Find where the given text appears and provide that cell's center as (x, y) coordinate. 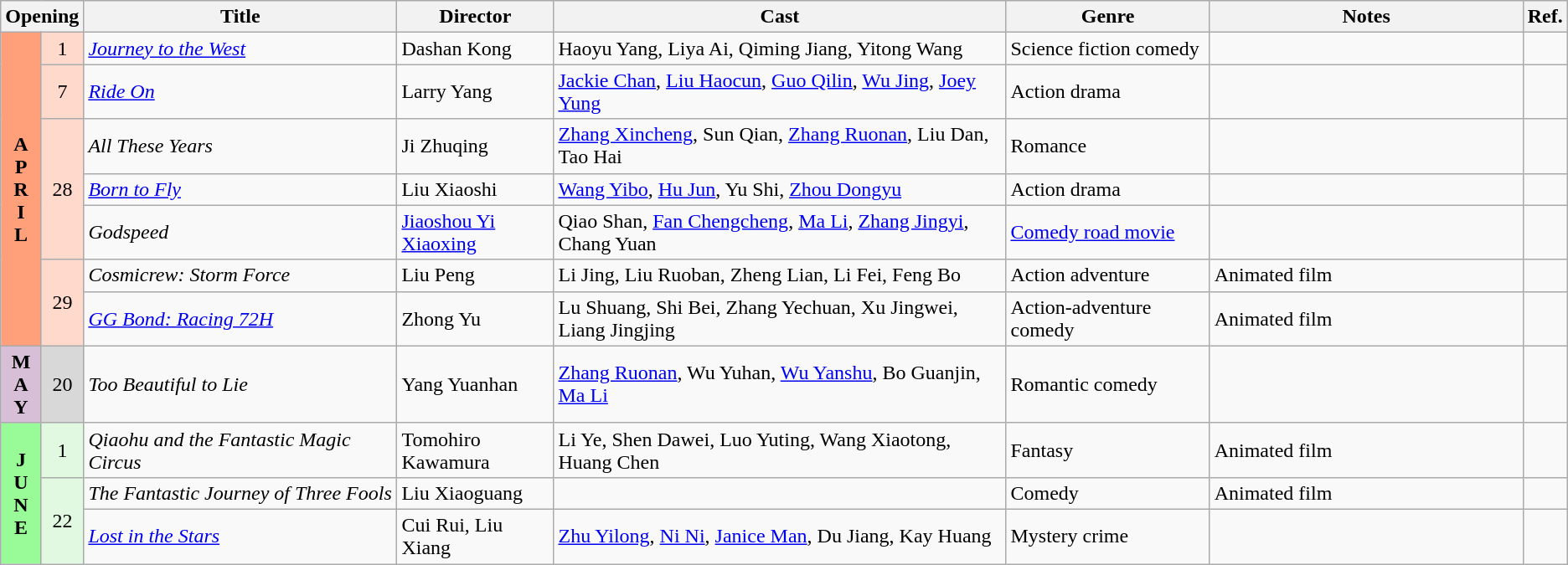
Zhong Yu (476, 318)
APRIL (22, 189)
Jackie Chan, Liu Haocun, Guo Qilin, Wu Jing, Joey Yung (780, 92)
Genre (1107, 17)
22 (62, 521)
Li Jing, Liu Ruoban, Zheng Lian, Li Fei, Feng Bo (780, 275)
29 (62, 303)
Notes (1366, 17)
Title (240, 17)
Comedy road movie (1107, 233)
Zhu Yilong, Ni Ni, Janice Man, Du Jiang, Kay Huang (780, 536)
Dashan Kong (476, 49)
Zhang Ruonan, Wu Yuhan, Wu Yanshu, Bo Guanjin, Ma Li (780, 384)
Fantasy (1107, 450)
20 (62, 384)
Action-adventure comedy (1107, 318)
28 (62, 189)
Cast (780, 17)
Li Ye, Shen Dawei, Luo Yuting, Wang Xiaotong, Huang Chen (780, 450)
Science fiction comedy (1107, 49)
Romantic comedy (1107, 384)
All These Years (240, 146)
Qiaohu and the Fantastic Magic Circus (240, 450)
Liu Xiaoguang (476, 493)
Romance (1107, 146)
Liu Peng (476, 275)
Wang Yibo, Hu Jun, Yu Shi, Zhou Dongyu (780, 189)
Cosmicrew: Storm Force (240, 275)
Tomohiro Kawamura (476, 450)
Jiaoshou Yi Xiaoxing (476, 233)
Action adventure (1107, 275)
Ji Zhuqing (476, 146)
Cui Rui, Liu Xiang (476, 536)
The Fantastic Journey of Three Fools (240, 493)
7 (62, 92)
JUNE (22, 493)
Ref. (1545, 17)
Lost in the Stars (240, 536)
Liu Xiaoshi (476, 189)
Director (476, 17)
Larry Yang (476, 92)
Yang Yuanhan (476, 384)
Lu Shuang, Shi Bei, Zhang Yechuan, Xu Jingwei, Liang Jingjing (780, 318)
Qiao Shan, Fan Chengcheng, Ma Li, Zhang Jingyi, Chang Yuan (780, 233)
Ride On (240, 92)
Comedy (1107, 493)
Haoyu Yang, Liya Ai, Qiming Jiang, Yitong Wang (780, 49)
Mystery crime (1107, 536)
Opening (42, 17)
Godspeed (240, 233)
Born to Fly (240, 189)
Zhang Xincheng, Sun Qian, Zhang Ruonan, Liu Dan, Tao Hai (780, 146)
GG Bond: Racing 72H (240, 318)
Journey to the West (240, 49)
Too Beautiful to Lie (240, 384)
MAY (22, 384)
